Output the [X, Y] coordinate of the center of the cell containing the given text.  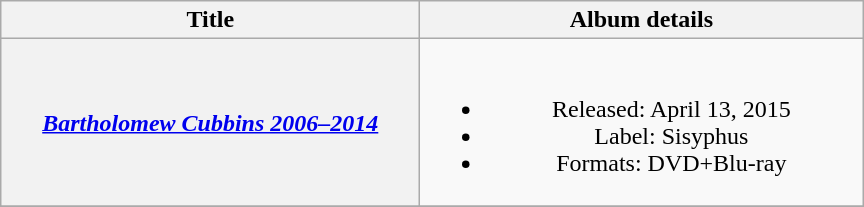
Bartholomew Cubbins 2006–2014 [210, 122]
Album details [642, 20]
Released: April 13, 2015 Label: SisyphusFormats: DVD+Blu-ray [642, 122]
Title [210, 20]
